Detect which cell encompasses the target text, then output its [X, Y] center coordinate. 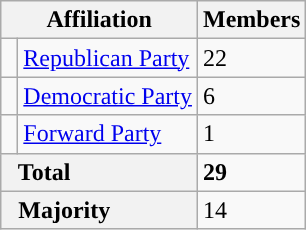
14 [251, 210]
Affiliation [100, 20]
Majority [100, 210]
6 [251, 96]
Members [251, 20]
Republican Party [108, 58]
Total [100, 172]
22 [251, 58]
1 [251, 134]
29 [251, 172]
Forward Party [108, 134]
Democratic Party [108, 96]
